Return [x, y] of the center of cell containing provided text 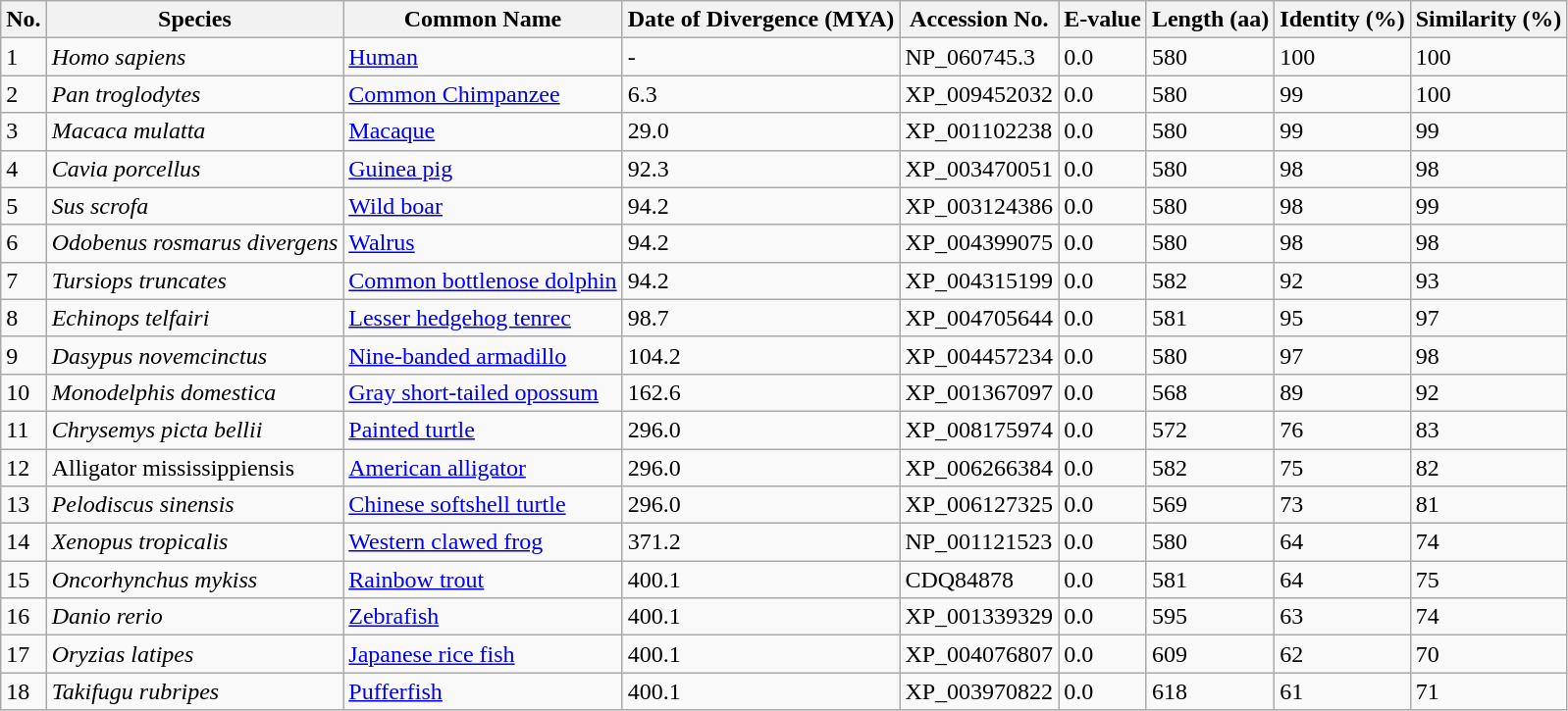
Echinops telfairi [194, 318]
609 [1210, 654]
568 [1210, 392]
6.3 [761, 94]
Pan troglodytes [194, 94]
89 [1342, 392]
NP_001121523 [979, 542]
17 [24, 654]
Painted turtle [483, 430]
63 [1342, 617]
XP_006127325 [979, 505]
Chrysemys picta bellii [194, 430]
Western clawed frog [483, 542]
92.3 [761, 169]
Identity (%) [1342, 20]
XP_006266384 [979, 468]
Macaca mulatta [194, 131]
Tursiops truncates [194, 280]
Common Chimpanzee [483, 94]
XP_003124386 [979, 206]
Length (aa) [1210, 20]
Oryzias latipes [194, 654]
Alligator mississippiensis [194, 468]
XP_009452032 [979, 94]
Walrus [483, 243]
618 [1210, 691]
93 [1489, 280]
371.2 [761, 542]
Xenopus tropicalis [194, 542]
Common bottlenose dolphin [483, 280]
NP_060745.3 [979, 57]
Chinese softshell turtle [483, 505]
Takifugu rubripes [194, 691]
Human [483, 57]
10 [24, 392]
2 [24, 94]
76 [1342, 430]
6 [24, 243]
XP_001102238 [979, 131]
Accession No. [979, 20]
XP_001339329 [979, 617]
70 [1489, 654]
81 [1489, 505]
62 [1342, 654]
595 [1210, 617]
569 [1210, 505]
9 [24, 355]
Common Name [483, 20]
71 [1489, 691]
Similarity (%) [1489, 20]
73 [1342, 505]
12 [24, 468]
4 [24, 169]
Date of Divergence (MYA) [761, 20]
Guinea pig [483, 169]
Monodelphis domestica [194, 392]
Pufferfish [483, 691]
XP_004705644 [979, 318]
95 [1342, 318]
XP_003470051 [979, 169]
13 [24, 505]
Nine-banded armadillo [483, 355]
E-value [1103, 20]
Danio rerio [194, 617]
XP_003970822 [979, 691]
61 [1342, 691]
Lesser hedgehog tenrec [483, 318]
Species [194, 20]
Gray short-tailed opossum [483, 392]
XP_004399075 [979, 243]
Cavia porcellus [194, 169]
104.2 [761, 355]
14 [24, 542]
7 [24, 280]
XP_001367097 [979, 392]
Macaque [483, 131]
CDQ84878 [979, 580]
3 [24, 131]
Sus scrofa [194, 206]
Rainbow trout [483, 580]
Zebrafish [483, 617]
XP_004076807 [979, 654]
29.0 [761, 131]
83 [1489, 430]
No. [24, 20]
XP_008175974 [979, 430]
Wild boar [483, 206]
15 [24, 580]
Homo sapiens [194, 57]
98.7 [761, 318]
162.6 [761, 392]
5 [24, 206]
Odobenus rosmarus divergens [194, 243]
Oncorhynchus mykiss [194, 580]
18 [24, 691]
Pelodiscus sinensis [194, 505]
XP_004315199 [979, 280]
82 [1489, 468]
- [761, 57]
Dasypus novemcinctus [194, 355]
16 [24, 617]
1 [24, 57]
572 [1210, 430]
8 [24, 318]
Japanese rice fish [483, 654]
11 [24, 430]
American alligator [483, 468]
XP_004457234 [979, 355]
